Provide the (x, y) coordinate of the cell's center where the given text is located.  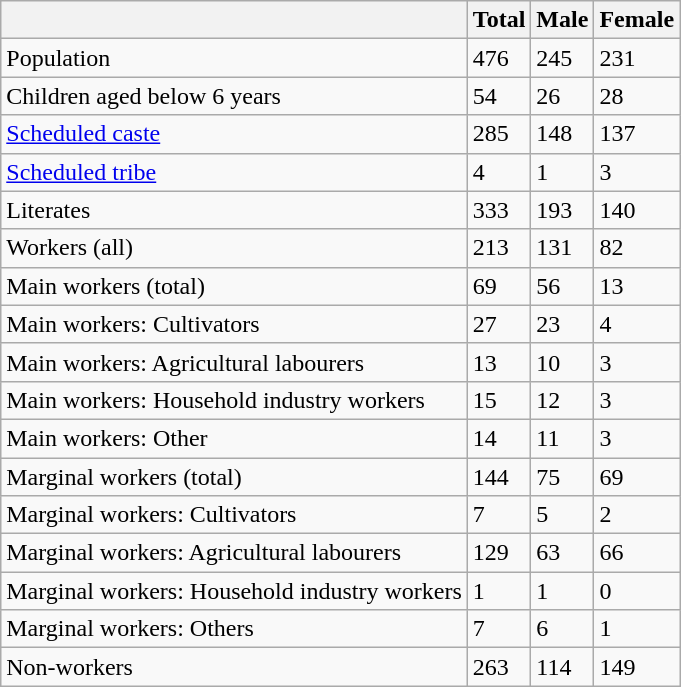
56 (562, 286)
476 (499, 58)
5 (562, 515)
114 (562, 667)
63 (562, 553)
Scheduled tribe (234, 172)
231 (637, 58)
140 (637, 210)
149 (637, 667)
54 (499, 96)
26 (562, 96)
213 (499, 248)
Marginal workers: Others (234, 629)
Male (562, 20)
285 (499, 134)
2 (637, 515)
75 (562, 477)
148 (562, 134)
Marginal workers: Household industry workers (234, 591)
28 (637, 96)
333 (499, 210)
82 (637, 248)
Non-workers (234, 667)
Total (499, 20)
Population (234, 58)
15 (499, 400)
129 (499, 553)
144 (499, 477)
131 (562, 248)
Literates (234, 210)
Main workers: Cultivators (234, 324)
Children aged below 6 years (234, 96)
27 (499, 324)
Main workers: Household industry workers (234, 400)
11 (562, 438)
10 (562, 362)
137 (637, 134)
Marginal workers (total) (234, 477)
6 (562, 629)
263 (499, 667)
Marginal workers: Cultivators (234, 515)
Female (637, 20)
0 (637, 591)
Main workers: Other (234, 438)
Workers (all) (234, 248)
Main workers: Agricultural labourers (234, 362)
Main workers (total) (234, 286)
14 (499, 438)
23 (562, 324)
Marginal workers: Agricultural labourers (234, 553)
Scheduled caste (234, 134)
12 (562, 400)
193 (562, 210)
245 (562, 58)
66 (637, 553)
